Capture the cell that displays the provided text and extract its (x, y) central coordinate. 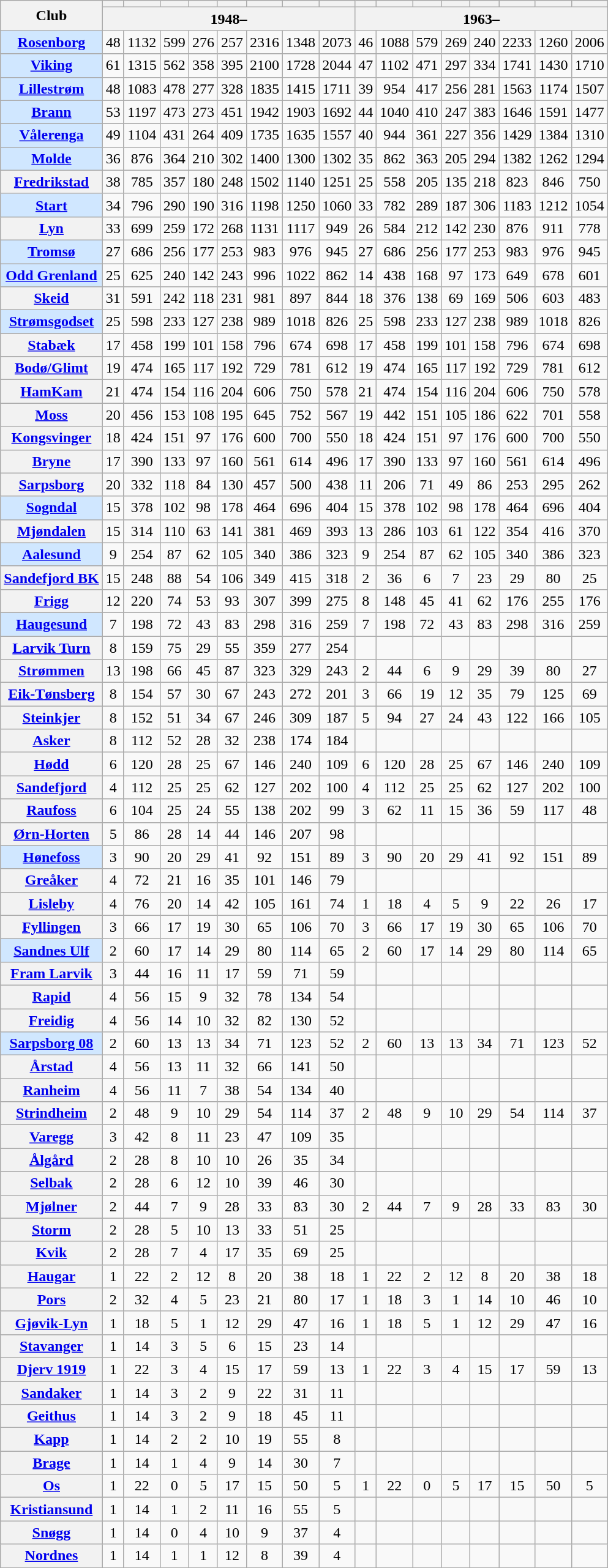
220 (142, 601)
Snøgg (51, 1533)
Lillestrøm (51, 89)
Stabæk (51, 345)
349 (265, 578)
108 (203, 415)
246 (265, 718)
363 (427, 158)
Odd Grenland (51, 275)
268 (231, 228)
1131 (265, 228)
195 (231, 415)
1591 (554, 112)
84 (203, 485)
1646 (517, 112)
Viking (51, 65)
168 (427, 275)
286 (394, 531)
76 (142, 904)
2233 (517, 42)
393 (337, 531)
Os (51, 1486)
78 (265, 997)
Gjøvik-Lyn (51, 1323)
Sandefjord BK (51, 578)
Aalesund (51, 554)
Greåker (51, 880)
1903 (301, 112)
HamKam (51, 392)
Ranheim (51, 1090)
2006 (589, 42)
Raufoss (51, 811)
Haugesund (51, 624)
823 (517, 182)
Haugar (51, 1276)
442 (394, 415)
844 (337, 299)
104 (142, 811)
1348 (301, 42)
1140 (301, 182)
309 (301, 718)
785 (142, 182)
1692 (337, 112)
567 (337, 415)
Stavanger (51, 1346)
1260 (554, 42)
88 (174, 578)
Kapp (51, 1440)
Fyllingen (51, 927)
416 (554, 531)
370 (589, 531)
Lisleby (51, 904)
996 (265, 275)
383 (485, 112)
281 (485, 89)
Fredrikstad (51, 182)
Steinkjer (51, 718)
230 (485, 228)
Selbak (51, 1183)
846 (554, 182)
409 (231, 135)
1942 (265, 112)
166 (554, 718)
Larvik Turn (51, 648)
257 (231, 42)
1060 (337, 205)
1477 (589, 112)
1302 (337, 158)
1251 (337, 182)
Tromsø (51, 251)
Årstad (51, 1067)
506 (517, 299)
328 (231, 89)
Bodø/Glimt (51, 368)
625 (142, 275)
359 (265, 648)
Djerv 1919 (51, 1369)
218 (485, 182)
1400 (265, 158)
Rapid (51, 997)
1563 (517, 89)
954 (394, 89)
273 (203, 112)
Strømsgodset (51, 322)
Start (51, 205)
456 (142, 415)
Sarpsborg 08 (51, 1044)
63 (203, 531)
153 (174, 415)
161 (301, 904)
981 (265, 299)
Geithus (51, 1416)
210 (203, 158)
1382 (517, 158)
Sogndal (51, 508)
1415 (301, 89)
Sandnes Ulf (51, 950)
Strindheim (51, 1113)
1948– (228, 19)
897 (301, 299)
Bryne (51, 461)
Sandefjord (51, 787)
1310 (589, 135)
318 (337, 578)
1507 (589, 89)
2100 (265, 65)
255 (554, 601)
247 (456, 112)
471 (427, 65)
110 (174, 531)
1557 (337, 135)
Mjøndalen (51, 531)
2316 (265, 42)
Hønefoss (51, 857)
Eik-Tønsberg (51, 694)
1710 (589, 65)
649 (517, 275)
329 (301, 671)
184 (337, 741)
262 (589, 485)
601 (589, 275)
1430 (554, 65)
1197 (142, 112)
1117 (301, 228)
500 (301, 485)
332 (142, 485)
356 (485, 135)
1735 (265, 135)
289 (427, 205)
212 (427, 228)
562 (174, 65)
Mjølner (51, 1206)
949 (337, 228)
399 (301, 601)
307 (265, 601)
306 (485, 205)
1635 (301, 135)
334 (485, 65)
2044 (337, 65)
297 (456, 65)
1022 (301, 275)
173 (485, 275)
174 (301, 741)
1711 (337, 89)
1104 (142, 135)
1054 (589, 205)
Asker (51, 741)
Club (51, 16)
Nordnes (51, 1556)
473 (174, 112)
186 (485, 415)
272 (301, 694)
645 (265, 415)
Vålerenga (51, 135)
778 (589, 228)
190 (203, 205)
395 (231, 65)
57 (174, 694)
584 (394, 228)
180 (203, 182)
125 (554, 694)
231 (231, 299)
1102 (394, 65)
579 (427, 42)
1198 (265, 205)
483 (589, 299)
Brage (51, 1463)
410 (427, 112)
1083 (142, 89)
1384 (554, 135)
1835 (265, 89)
294 (485, 158)
415 (301, 578)
Kvik (51, 1253)
276 (203, 42)
364 (174, 158)
678 (554, 275)
103 (427, 531)
94 (394, 718)
99 (337, 811)
Varegg (51, 1137)
358 (203, 65)
381 (265, 531)
290 (174, 205)
82 (265, 1020)
603 (554, 299)
Fram Larvik (51, 973)
1294 (589, 158)
Rosenborg (51, 42)
1502 (265, 182)
159 (142, 648)
169 (485, 299)
1300 (301, 158)
1250 (301, 205)
314 (142, 531)
457 (265, 485)
622 (517, 415)
Hødd (51, 764)
242 (174, 299)
1174 (554, 89)
911 (554, 228)
469 (301, 531)
701 (554, 415)
417 (427, 89)
451 (231, 112)
1963– (481, 19)
135 (456, 182)
1040 (394, 112)
1132 (142, 42)
269 (456, 42)
201 (337, 694)
Skeid (51, 299)
152 (142, 718)
Strømmen (51, 671)
1212 (554, 205)
Sarpsborg (51, 485)
782 (394, 205)
431 (174, 135)
1741 (517, 65)
1183 (517, 205)
75 (174, 648)
376 (394, 299)
Ålgård (51, 1160)
Lyn (51, 228)
354 (517, 531)
264 (203, 135)
Storm (51, 1230)
Kristiansund (51, 1509)
1429 (517, 135)
148 (394, 601)
Brann (51, 112)
172 (203, 228)
591 (142, 299)
699 (142, 228)
478 (174, 89)
Freidig (51, 1020)
302 (231, 158)
357 (174, 182)
361 (427, 135)
Molde (51, 158)
944 (394, 135)
752 (301, 415)
Sandaker (51, 1393)
Ørn-Horten (51, 834)
1262 (554, 158)
1315 (142, 65)
206 (394, 485)
275 (337, 601)
Pors (51, 1299)
227 (456, 135)
1728 (301, 65)
93 (231, 601)
Kongsvinger (51, 438)
295 (554, 485)
599 (174, 42)
1088 (394, 42)
Frigg (51, 601)
2073 (337, 42)
207 (301, 834)
Moss (51, 415)
